Provide the (x, y) coordinate of the cell's center where the given text is located.  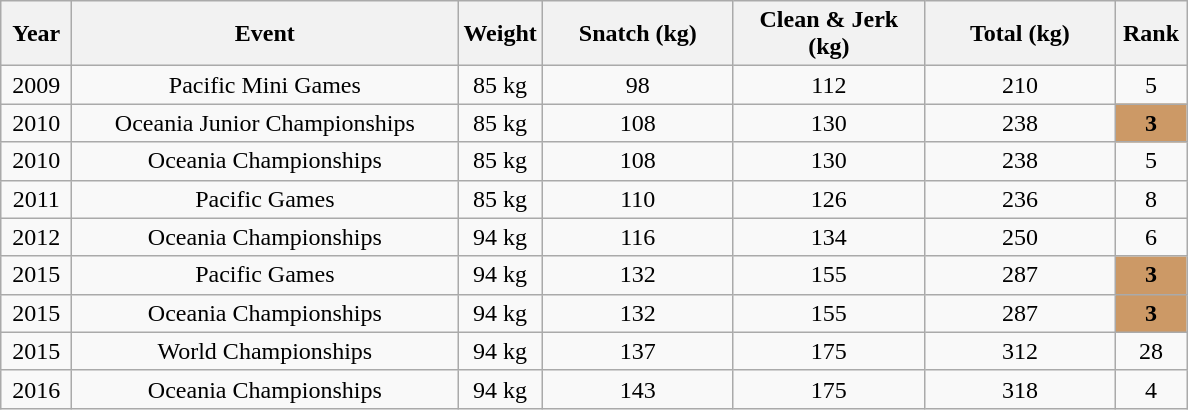
Year (36, 34)
2012 (36, 237)
Event (265, 34)
236 (1020, 199)
210 (1020, 85)
2011 (36, 199)
8 (1150, 199)
110 (638, 199)
134 (828, 237)
143 (638, 389)
Rank (1150, 34)
318 (1020, 389)
112 (828, 85)
Snatch (kg) (638, 34)
Weight (500, 34)
312 (1020, 351)
2009 (36, 85)
126 (828, 199)
World Championships (265, 351)
6 (1150, 237)
137 (638, 351)
Total (kg) (1020, 34)
Pacific Mini Games (265, 85)
28 (1150, 351)
250 (1020, 237)
116 (638, 237)
98 (638, 85)
Oceania Junior Championships (265, 123)
4 (1150, 389)
2016 (36, 389)
Clean & Jerk (kg) (828, 34)
